Locate the cell with the specified text and output its [X, Y] center coordinate. 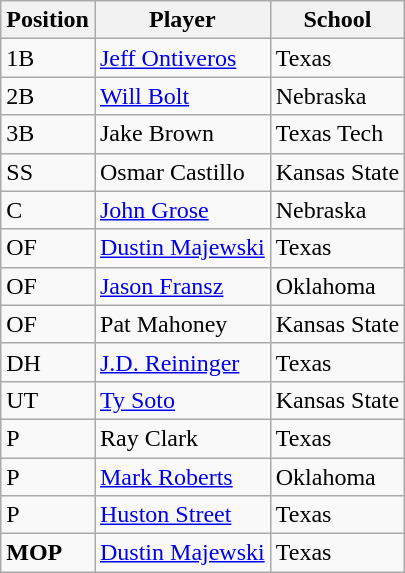
C [48, 210]
2B [48, 96]
Pat Mahoney [182, 324]
Jake Brown [182, 134]
School [337, 20]
Texas Tech [337, 134]
Will Bolt [182, 96]
Mark Roberts [182, 477]
Jason Fransz [182, 286]
J.D. Reininger [182, 362]
Ray Clark [182, 438]
John Grose [182, 210]
Jeff Ontiveros [182, 58]
Player [182, 20]
1B [48, 58]
DH [48, 362]
SS [48, 172]
Osmar Castillo [182, 172]
Huston Street [182, 515]
Position [48, 20]
3B [48, 134]
UT [48, 400]
MOP [48, 553]
Ty Soto [182, 400]
